Find where the given text appears and provide that cell's center as (X, Y) coordinate. 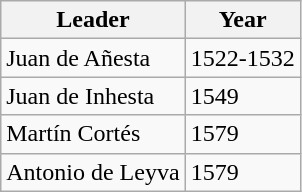
Leader (93, 20)
Juan de Inhesta (93, 96)
1549 (242, 96)
Year (242, 20)
1522-1532 (242, 58)
Antonio de Leyva (93, 172)
Martín Cortés (93, 134)
Juan de Añesta (93, 58)
